Identify which cell holds the provided text, then report its [x, y] central coordinate. 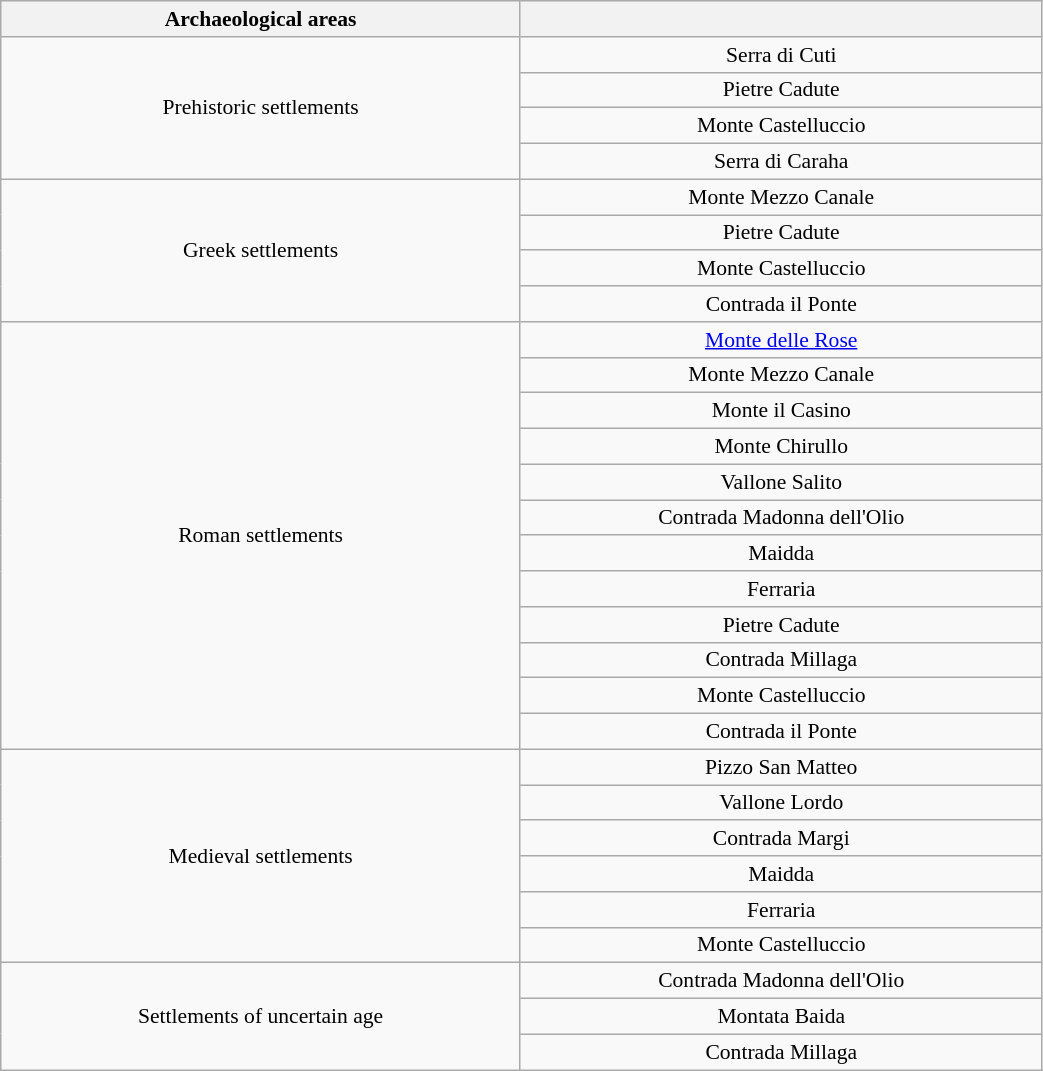
Roman settlements [261, 536]
Vallone Salito [781, 482]
Monte il Casino [781, 411]
Serra di Caraha [781, 162]
Vallone Lordo [781, 803]
Settlements of uncertain age [261, 1016]
Greek settlements [261, 250]
Prehistoric settlements [261, 108]
Medieval settlements [261, 856]
Montata Baida [781, 1017]
Monte Chirullo [781, 447]
Contrada Margi [781, 839]
Serra di Cuti [781, 55]
Monte delle Rose [781, 340]
Archaeological areas [261, 19]
Pizzo San Matteo [781, 767]
